Identify which cell holds the provided text, then report its (x, y) central coordinate. 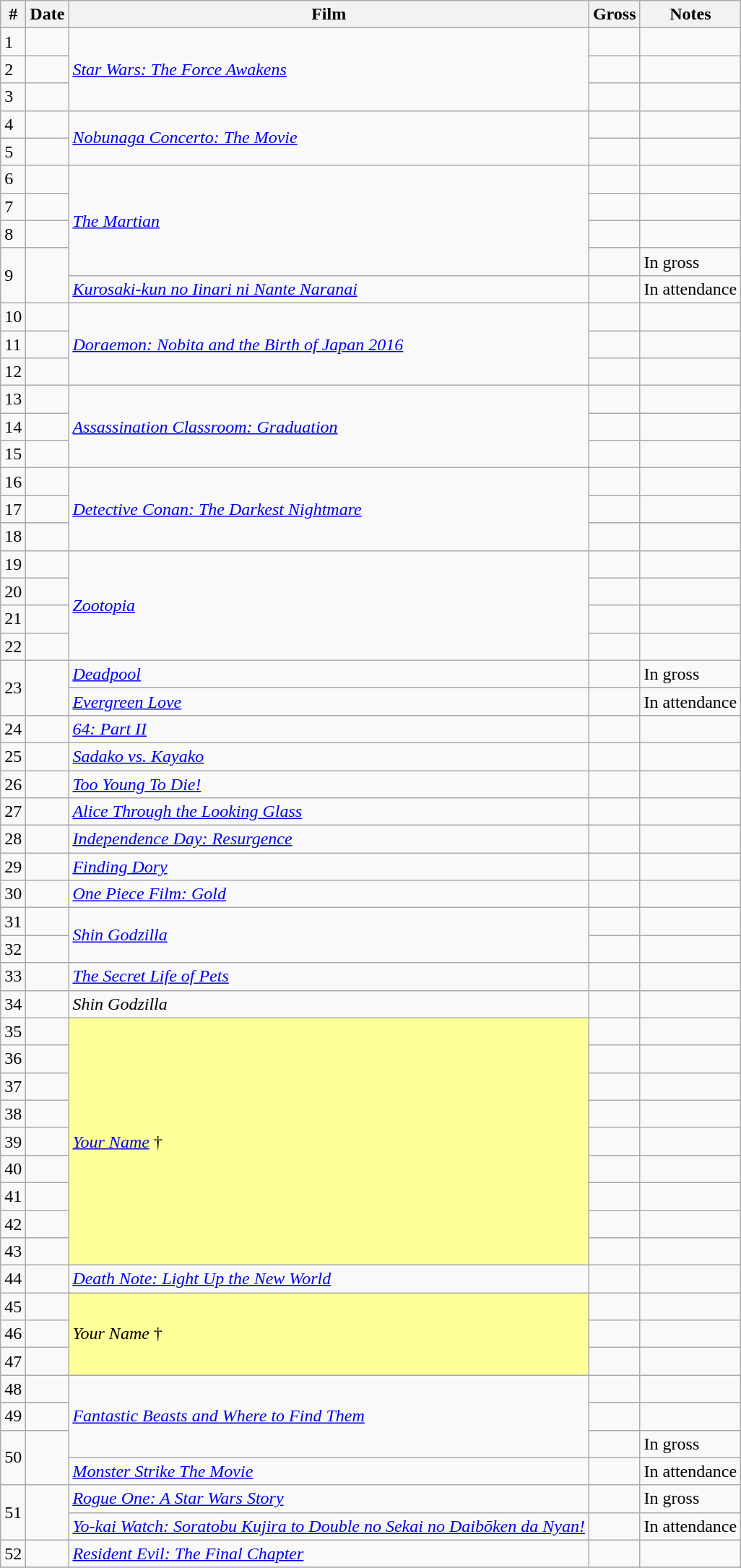
The Martian (329, 220)
Film (329, 14)
11 (13, 345)
Deadpool (329, 674)
14 (13, 427)
39 (13, 1141)
24 (13, 729)
40 (13, 1169)
# (13, 14)
30 (13, 894)
Evergreen Love (329, 701)
Doraemon: Nobita and the Birth of Japan 2016 (329, 344)
Fantastic Beasts and Where to Find Them (329, 1416)
41 (13, 1196)
Assassination Classroom: Graduation (329, 427)
48 (13, 1389)
37 (13, 1086)
13 (13, 399)
47 (13, 1361)
36 (13, 1059)
Nobunaga Concerto: The Movie (329, 138)
20 (13, 592)
Finding Dory (329, 867)
The Secret Life of Pets (329, 976)
3 (13, 97)
52 (13, 1554)
9 (13, 275)
4 (13, 124)
Notes (690, 14)
Zootopia (329, 605)
2 (13, 69)
42 (13, 1224)
16 (13, 482)
31 (13, 922)
33 (13, 976)
10 (13, 316)
12 (13, 372)
15 (13, 454)
45 (13, 1307)
27 (13, 812)
5 (13, 152)
46 (13, 1334)
7 (13, 207)
Star Wars: The Force Awakens (329, 69)
44 (13, 1279)
Gross (614, 14)
Date (48, 14)
35 (13, 1031)
19 (13, 564)
Resident Evil: The Final Chapter (329, 1554)
1 (13, 42)
28 (13, 839)
32 (13, 949)
Detective Conan: The Darkest Nightmare (329, 509)
17 (13, 509)
21 (13, 619)
25 (13, 756)
18 (13, 537)
Too Young To Die! (329, 784)
50 (13, 1457)
Death Note: Light Up the New World (329, 1279)
Sadako vs. Kayako (329, 756)
64: Part II (329, 729)
34 (13, 1004)
26 (13, 784)
51 (13, 1512)
Monster Strike The Movie (329, 1471)
43 (13, 1252)
Independence Day: Resurgence (329, 839)
38 (13, 1114)
23 (13, 688)
29 (13, 867)
Rogue One: A Star Wars Story (329, 1499)
Alice Through the Looking Glass (329, 812)
8 (13, 234)
Kurosaki-kun no Iinari ni Nante Naranai (329, 289)
6 (13, 179)
One Piece Film: Gold (329, 894)
49 (13, 1416)
Yo-kai Watch: Soratobu Kujira to Double no Sekai no Daibōken da Nyan! (329, 1526)
22 (13, 646)
